Find where the given text appears and provide that cell's center as [X, Y] coordinate. 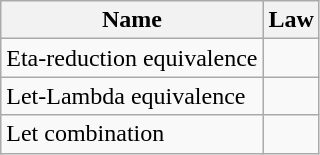
Law [291, 20]
Eta-reduction equivalence [132, 58]
Let-Lambda equivalence [132, 96]
Name [132, 20]
Let combination [132, 134]
